Return (x, y) of the center of cell containing provided text 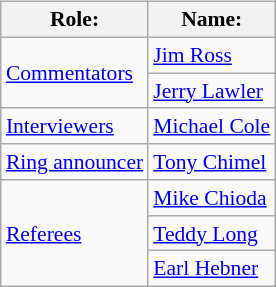
Commentators (74, 72)
Jim Ross (212, 55)
Name: (212, 20)
Tony Chimel (212, 162)
Teddy Long (212, 233)
Mike Chioda (212, 198)
Referees (74, 234)
Ring announcer (74, 162)
Earl Hebner (212, 269)
Interviewers (74, 126)
Michael Cole (212, 126)
Jerry Lawler (212, 91)
Role: (74, 20)
